Find where the given text appears and provide that cell's center as [x, y] coordinate. 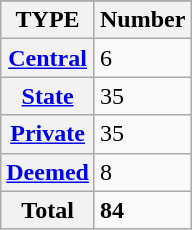
Number [142, 20]
TYPE [48, 20]
8 [142, 172]
84 [142, 210]
6 [142, 58]
Private [48, 134]
State [48, 96]
Total [48, 210]
Deemed [48, 172]
Central [48, 58]
